Capture the cell that displays the provided text and extract its (X, Y) central coordinate. 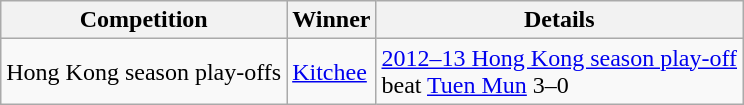
Details (560, 20)
Winner (332, 20)
Kitchee (332, 72)
2012–13 Hong Kong season play-off beat Tuen Mun 3–0 (560, 72)
Hong Kong season play-offs (144, 72)
Competition (144, 20)
